Detect which cell encompasses the target text, then output its [x, y] center coordinate. 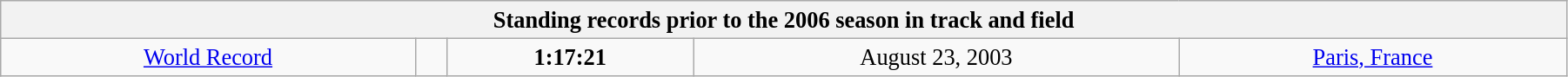
World Record [208, 57]
1:17:21 [570, 57]
Standing records prior to the 2006 season in track and field [784, 19]
August 23, 2003 [936, 57]
Paris, France [1372, 57]
